Determine the [x, y] coordinate at the center of the cell enclosing the given text.  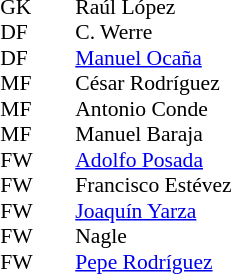
Manuel Ocaña [153, 58]
César Rodríguez [153, 83]
Adolfo Posada [153, 160]
Joaquín Yarza [153, 211]
Francisco Estévez [153, 185]
C. Werre [153, 33]
Antonio Conde [153, 109]
Nagle [153, 237]
Manuel Baraja [153, 135]
